Find where the given text appears and provide that cell's center as (x, y) coordinate. 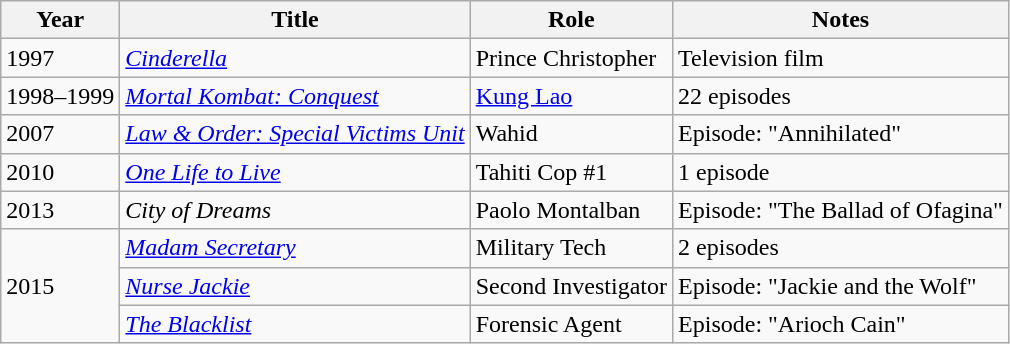
Title (295, 20)
Law & Order: Special Victims Unit (295, 134)
Year (60, 20)
22 episodes (841, 96)
Role (571, 20)
1998–1999 (60, 96)
Military Tech (571, 248)
Cinderella (295, 58)
Prince Christopher (571, 58)
Kung Lao (571, 96)
1997 (60, 58)
Madam Secretary (295, 248)
2 episodes (841, 248)
2015 (60, 286)
Tahiti Cop #1 (571, 172)
2007 (60, 134)
Second Investigator (571, 286)
City of Dreams (295, 210)
Episode: "Jackie and the Wolf" (841, 286)
2013 (60, 210)
One Life to Live (295, 172)
Episode: "Annihilated" (841, 134)
Mortal Kombat: Conquest (295, 96)
Notes (841, 20)
1 episode (841, 172)
Nurse Jackie (295, 286)
The Blacklist (295, 324)
Episode: "The Ballad of Ofagina" (841, 210)
Television film (841, 58)
2010 (60, 172)
Forensic Agent (571, 324)
Episode: "Arioch Cain" (841, 324)
Paolo Montalban (571, 210)
Wahid (571, 134)
